Pinpoint the cell where the given text exists, returning its [x, y] midpoint coordinate. 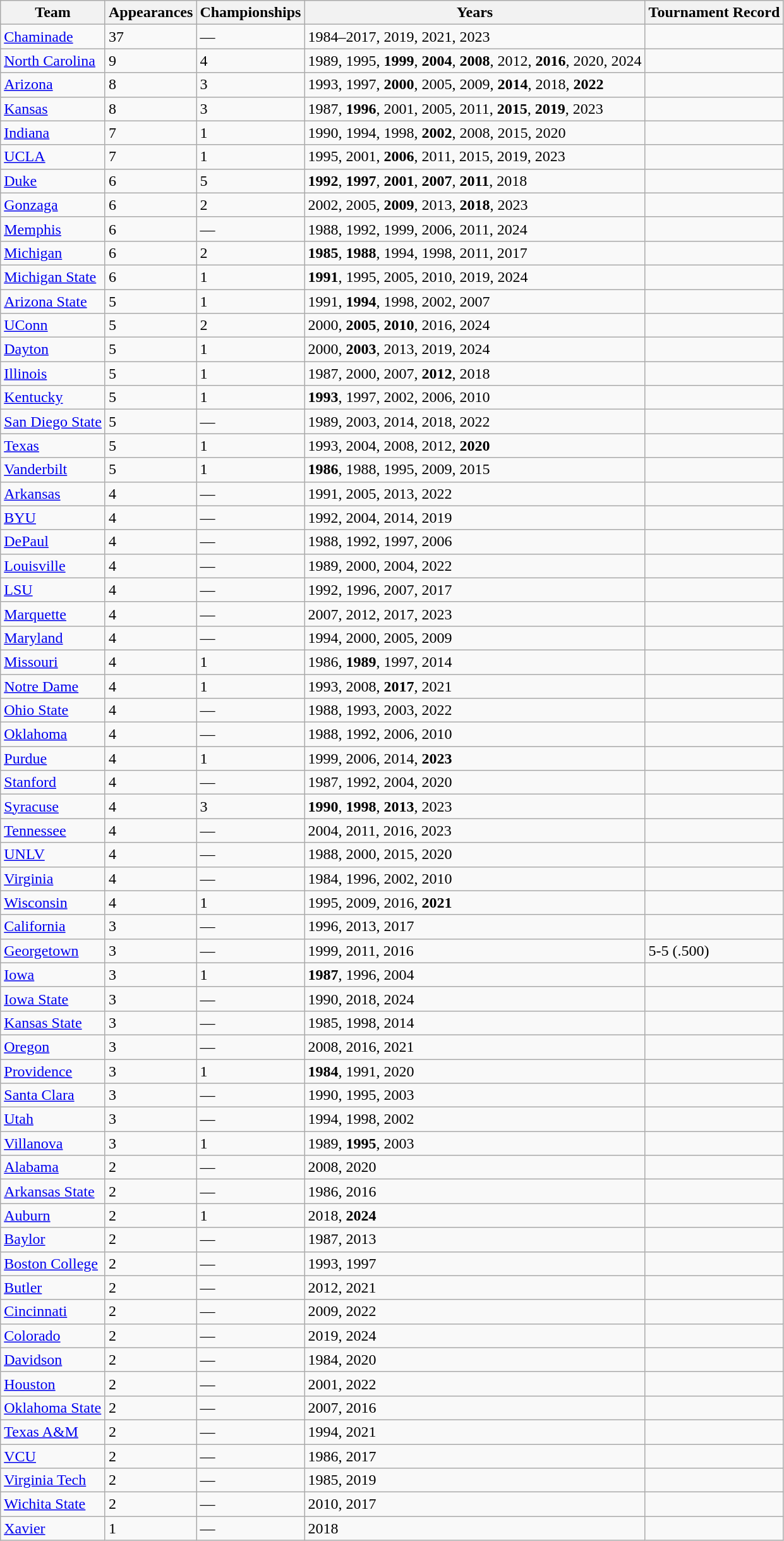
Indiana [53, 133]
1988, 2000, 2015, 2020 [475, 855]
Purdue [53, 758]
1993, 1997 [475, 1264]
Arizona State [53, 301]
1990, 1995, 2003 [475, 1095]
Arizona [53, 85]
Championships [250, 13]
1994, 2021 [475, 1432]
Ohio State [53, 710]
1991, 1994, 1998, 2002, 2007 [475, 301]
2007, 2012, 2017, 2023 [475, 614]
Dayton [53, 350]
1993, 1997, 2002, 2006, 2010 [475, 398]
Virginia Tech [53, 1480]
2001, 2022 [475, 1384]
DePaul [53, 542]
Xavier [53, 1528]
Iowa State [53, 999]
Kentucky [53, 398]
Oklahoma State [53, 1408]
Santa Clara [53, 1095]
Duke [53, 181]
1984–2017, 2019, 2021, 2023 [475, 37]
1991, 2005, 2013, 2022 [475, 494]
1984, 1996, 2002, 2010 [475, 879]
1990, 1998, 2013, 2023 [475, 807]
1995, 2009, 2016, 2021 [475, 903]
5-5 (.500) [714, 951]
Iowa [53, 975]
California [53, 927]
1989, 2003, 2014, 2018, 2022 [475, 422]
Baylor [53, 1239]
1988, 1992, 2006, 2010 [475, 734]
Colorado [53, 1336]
Auburn [53, 1215]
1991, 1995, 2005, 2010, 2019, 2024 [475, 277]
Georgetown [53, 951]
1992, 2004, 2014, 2019 [475, 518]
VCU [53, 1456]
Gonzaga [53, 205]
Davidson [53, 1360]
1995, 2001, 2006, 2011, 2015, 2019, 2023 [475, 157]
Cincinnati [53, 1312]
Notre Dame [53, 686]
Villanova [53, 1143]
1993, 2004, 2008, 2012, 2020 [475, 446]
North Carolina [53, 61]
1993, 2008, 2017, 2021 [475, 686]
1989, 1995, 2003 [475, 1143]
1986, 2017 [475, 1456]
Marquette [53, 614]
1986, 1988, 1995, 2009, 2015 [475, 470]
Wisconsin [53, 903]
2008, 2016, 2021 [475, 1047]
Chaminade [53, 37]
1985, 1988, 1994, 1998, 2011, 2017 [475, 253]
2009, 2022 [475, 1312]
1999, 2011, 2016 [475, 951]
1990, 1994, 1998, 2002, 2008, 2015, 2020 [475, 133]
Oregon [53, 1047]
2008, 2020 [475, 1167]
1985, 2019 [475, 1480]
Butler [53, 1288]
Illinois [53, 374]
Texas [53, 446]
2000, 2005, 2010, 2016, 2024 [475, 326]
1984, 2020 [475, 1360]
Boston College [53, 1264]
Team [53, 13]
1989, 1995, 1999, 2004, 2008, 2012, 2016, 2020, 2024 [475, 61]
Appearances [150, 13]
1986, 1989, 1997, 2014 [475, 662]
1986, 2016 [475, 1191]
1987, 2000, 2007, 2012, 2018 [475, 374]
2012, 2021 [475, 1288]
Utah [53, 1119]
1988, 1992, 1997, 2006 [475, 542]
2010, 2017 [475, 1504]
BYU [53, 518]
1994, 2000, 2005, 2009 [475, 638]
Louisville [53, 566]
Michigan State [53, 277]
Houston [53, 1384]
2019, 2024 [475, 1336]
Wichita State [53, 1504]
Missouri [53, 662]
Kansas [53, 109]
37 [150, 37]
2000, 2003, 2013, 2019, 2024 [475, 350]
Tournament Record [714, 13]
Kansas State [53, 1023]
1988, 1992, 1999, 2006, 2011, 2024 [475, 229]
Years [475, 13]
1996, 2013, 2017 [475, 927]
UNLV [53, 855]
1988, 1993, 2003, 2022 [475, 710]
1987, 1996, 2001, 2005, 2011, 2015, 2019, 2023 [475, 109]
2018 [475, 1528]
2004, 2011, 2016, 2023 [475, 831]
Maryland [53, 638]
2018, 2024 [475, 1215]
Tennessee [53, 831]
Syracuse [53, 807]
1987, 1992, 2004, 2020 [475, 783]
Texas A&M [53, 1432]
Providence [53, 1071]
1992, 1997, 2001, 2007, 2011, 2018 [475, 181]
1992, 1996, 2007, 2017 [475, 590]
Arkansas State [53, 1191]
Virginia [53, 879]
Oklahoma [53, 734]
Michigan [53, 253]
1994, 1998, 2002 [475, 1119]
2007, 2016 [475, 1408]
1993, 1997, 2000, 2005, 2009, 2014, 2018, 2022 [475, 85]
UConn [53, 326]
Alabama [53, 1167]
Memphis [53, 229]
2002, 2005, 2009, 2013, 2018, 2023 [475, 205]
1984, 1991, 2020 [475, 1071]
9 [150, 61]
1989, 2000, 2004, 2022 [475, 566]
1987, 1996, 2004 [475, 975]
San Diego State [53, 422]
1990, 2018, 2024 [475, 999]
1999, 2006, 2014, 2023 [475, 758]
Arkansas [53, 494]
1987, 2013 [475, 1239]
Stanford [53, 783]
UCLA [53, 157]
LSU [53, 590]
1985, 1998, 2014 [475, 1023]
Vanderbilt [53, 470]
